Scan for the cell matching the given text and deliver its [x, y] coordinate at center. 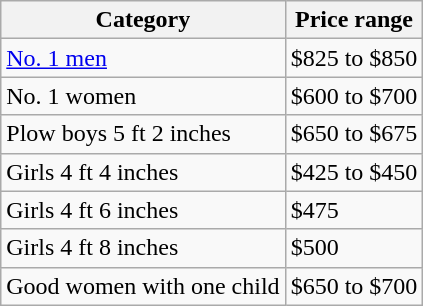
Plow boys 5 ft 2 inches [143, 134]
$600 to $700 [354, 96]
Category [143, 20]
$825 to $850 [354, 58]
Price range [354, 20]
Good women with one child [143, 286]
$475 [354, 210]
No. 1 women [143, 96]
$425 to $450 [354, 172]
$650 to $700 [354, 286]
Girls 4 ft 6 inches [143, 210]
No. 1 men [143, 58]
$650 to $675 [354, 134]
$500 [354, 248]
Girls 4 ft 4 inches [143, 172]
Girls 4 ft 8 inches [143, 248]
